From the cell containing the given text, extract its center point as (x, y) coordinate. 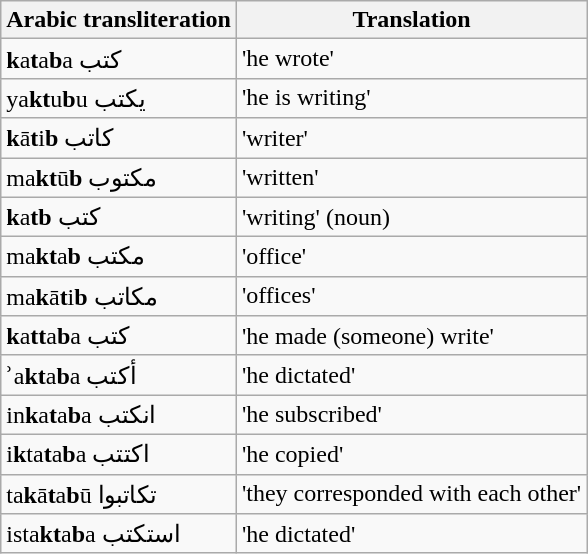
'written' (411, 178)
'office' (411, 257)
istaktaba استكتب (119, 534)
'he copied' (411, 454)
kātib كاتب (119, 138)
yaktubu يكتب (119, 98)
maktab مكتب (119, 257)
inkataba انكتب (119, 415)
katb كتب (119, 217)
'he wrote' (411, 59)
'he made (someone) write' (411, 336)
Arabic transliteration (119, 20)
kattaba كتب (119, 336)
Translation (411, 20)
takātabū تكاتبوا (119, 494)
iktataba اكتتب (119, 454)
maktūb مكتوب (119, 178)
'writer' (411, 138)
'he is writing' (411, 98)
ʾaktaba أكتب (119, 375)
makātib مكاتب (119, 296)
'writing' (noun) (411, 217)
'they corresponded with each other' (411, 494)
kataba كتب (119, 59)
'offices' (411, 296)
'he subscribed' (411, 415)
